Extract the (X, Y) coordinate from the center of the cell holding the provided text.  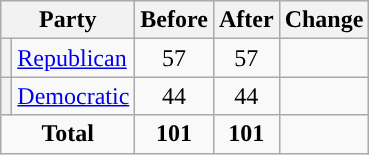
Democratic (74, 96)
Before (174, 20)
After (246, 20)
Party (68, 20)
Republican (74, 58)
Total (68, 134)
Change (324, 20)
